Output the [x, y] coordinate of the center of the cell containing the given text.  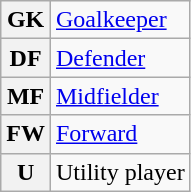
Forward [120, 134]
Utility player [120, 172]
GK [26, 20]
MF [26, 96]
DF [26, 58]
Defender [120, 58]
Goalkeeper [120, 20]
FW [26, 134]
U [26, 172]
Midfielder [120, 96]
